Locate the cell with the specified text and output its (X, Y) center coordinate. 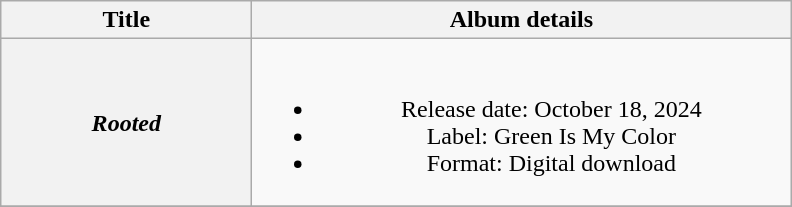
Title (126, 20)
Rooted (126, 122)
Album details (522, 20)
Release date: October 18, 2024Label: Green Is My ColorFormat: Digital download (522, 122)
